For the text-containing cell, return its midpoint in [X, Y] coordinate format. 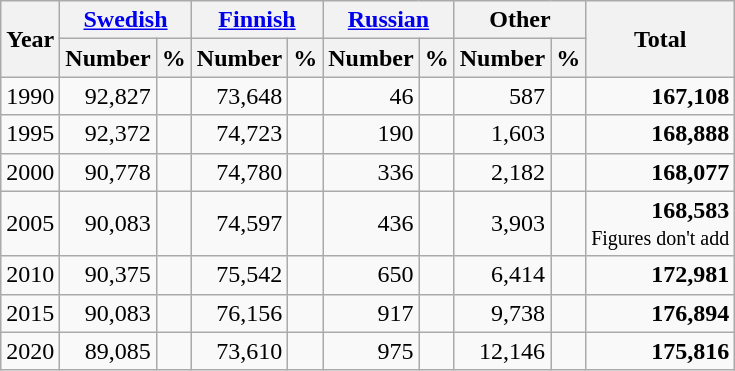
92,827 [108, 96]
9,738 [502, 313]
Other [520, 20]
168,077 [660, 172]
74,780 [239, 172]
436 [371, 224]
73,648 [239, 96]
175,816 [660, 351]
3,903 [502, 224]
6,414 [502, 275]
75,542 [239, 275]
46 [371, 96]
90,375 [108, 275]
2010 [30, 275]
2015 [30, 313]
73,610 [239, 351]
Swedish [126, 20]
336 [371, 172]
1990 [30, 96]
92,372 [108, 134]
Finnish [256, 20]
1995 [30, 134]
89,085 [108, 351]
74,723 [239, 134]
168,888 [660, 134]
587 [502, 96]
Total [660, 39]
Year [30, 39]
76,156 [239, 313]
168,583Figures don't add [660, 224]
1,603 [502, 134]
2000 [30, 172]
90,778 [108, 172]
917 [371, 313]
176,894 [660, 313]
Russian [388, 20]
74,597 [239, 224]
172,981 [660, 275]
12,146 [502, 351]
2020 [30, 351]
2,182 [502, 172]
650 [371, 275]
2005 [30, 224]
190 [371, 134]
975 [371, 351]
167,108 [660, 96]
